Detect which cell encompasses the target text, then output its [X, Y] center coordinate. 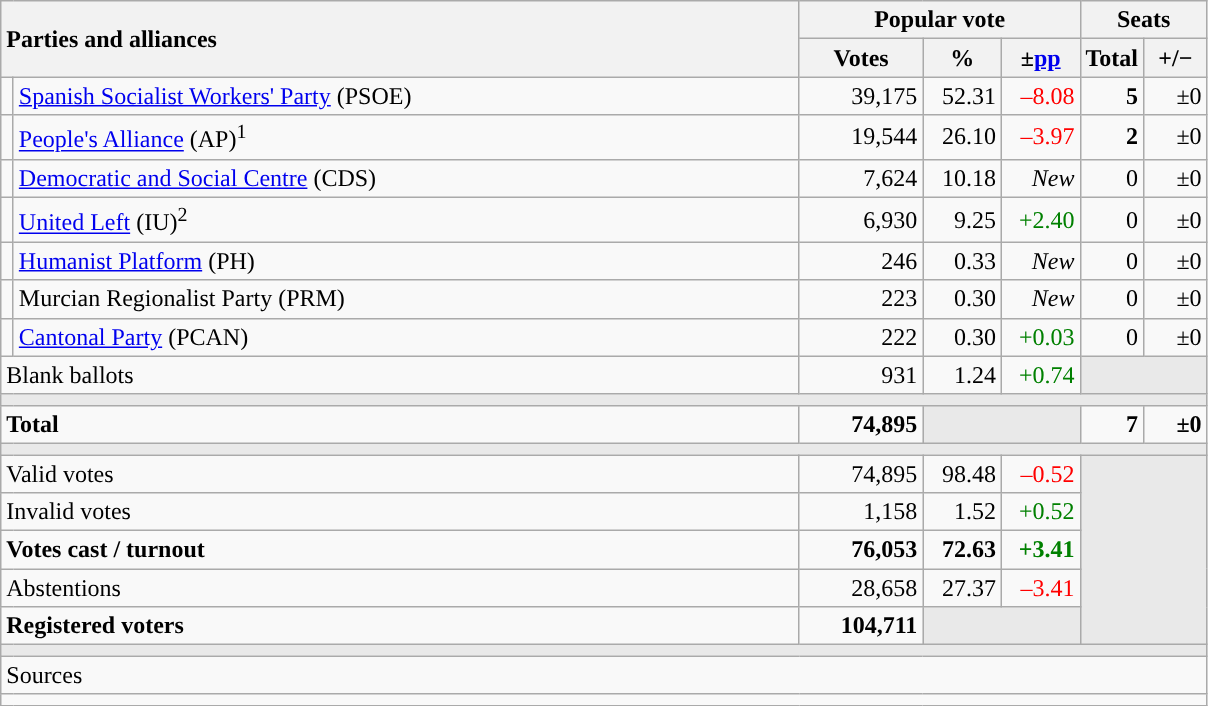
223 [861, 299]
1,158 [861, 512]
Murcian Regionalist Party (PRM) [406, 299]
72.63 [962, 550]
98.48 [962, 474]
6,930 [861, 220]
27.37 [962, 588]
–8.08 [1040, 96]
+0.52 [1040, 512]
+2.40 [1040, 220]
Registered voters [400, 626]
+0.74 [1040, 375]
±pp [1040, 58]
People's Alliance (AP)1 [406, 138]
0.33 [962, 261]
–3.97 [1040, 138]
Democratic and Social Centre (CDS) [406, 178]
9.25 [962, 220]
222 [861, 337]
1.52 [962, 512]
Cantonal Party (PCAN) [406, 337]
Invalid votes [400, 512]
Spanish Socialist Workers' Party (PSOE) [406, 96]
–3.41 [1040, 588]
7,624 [861, 178]
+3.41 [1040, 550]
+0.03 [1040, 337]
7 [1112, 424]
Blank ballots [400, 375]
10.18 [962, 178]
Seats [1144, 20]
Parties and alliances [400, 39]
Popular vote [940, 20]
–0.52 [1040, 474]
Abstentions [400, 588]
Sources [604, 675]
39,175 [861, 96]
26.10 [962, 138]
246 [861, 261]
19,544 [861, 138]
Votes [861, 58]
931 [861, 375]
5 [1112, 96]
104,711 [861, 626]
1.24 [962, 375]
Votes cast / turnout [400, 550]
Valid votes [400, 474]
+/− [1176, 58]
76,053 [861, 550]
% [962, 58]
2 [1112, 138]
United Left (IU)2 [406, 220]
52.31 [962, 96]
28,658 [861, 588]
Humanist Platform (PH) [406, 261]
